Return the [x, y] coordinate for the center point of the cell that contains the specified text.  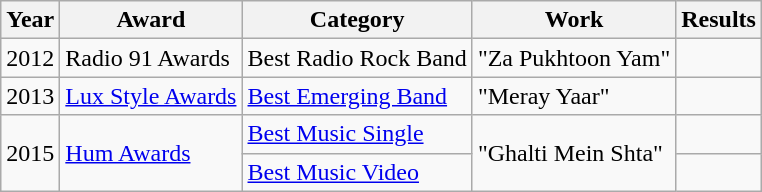
"Meray Yaar" [574, 96]
Best Radio Rock Band [357, 58]
Work [574, 20]
"Ghalti Mein Shta" [574, 153]
Results [719, 20]
Lux Style Awards [151, 96]
Best Music Single [357, 134]
Category [357, 20]
Year [30, 20]
Radio 91 Awards [151, 58]
Best Emerging Band [357, 96]
Best Music Video [357, 172]
2013 [30, 96]
2012 [30, 58]
2015 [30, 153]
Hum Awards [151, 153]
Award [151, 20]
"Za Pukhtoon Yam" [574, 58]
